For the text-containing cell, return its midpoint in (X, Y) coordinate format. 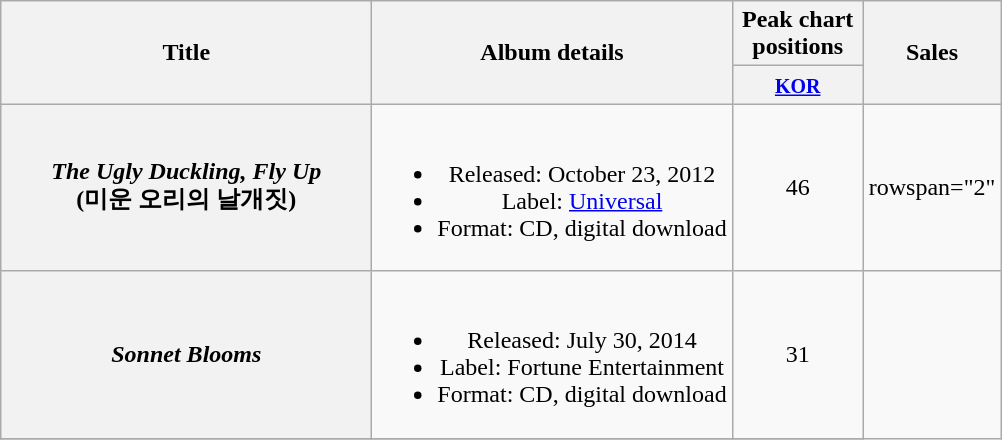
Sales (932, 52)
Album details (552, 52)
The Ugly Duckling, Fly Up(미운 오리의 날개짓) (186, 188)
Peak chart positions (798, 34)
Sonnet Blooms (186, 354)
Title (186, 52)
Released: July 30, 2014Label: Fortune EntertainmentFormat: CD, digital download (552, 354)
46 (798, 188)
31 (798, 354)
rowspan="2" (932, 188)
Released: October 23, 2012Label: UniversalFormat: CD, digital download (552, 188)
KOR (798, 85)
